Scan for the cell matching the given text and deliver its (X, Y) coordinate at center. 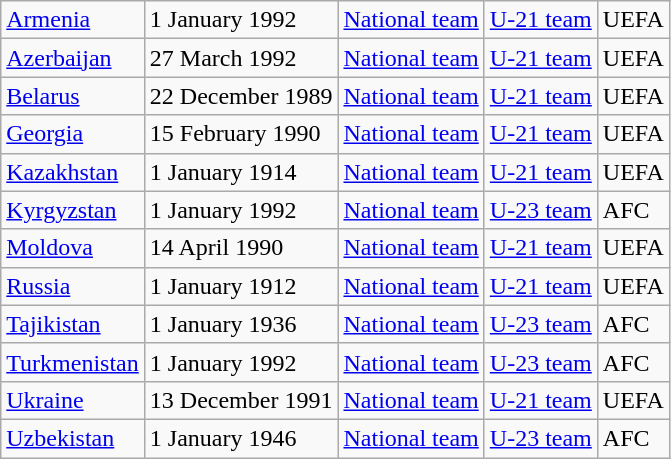
Uzbekistan (73, 438)
Tajikistan (73, 324)
Belarus (73, 96)
Armenia (73, 20)
Russia (73, 286)
Kazakhstan (73, 172)
1 January 1914 (241, 172)
Azerbaijan (73, 58)
1 January 1936 (241, 324)
15 February 1990 (241, 134)
Turkmenistan (73, 362)
22 December 1989 (241, 96)
Ukraine (73, 400)
Kyrgyzstan (73, 210)
27 March 1992 (241, 58)
13 December 1991 (241, 400)
14 April 1990 (241, 248)
1 January 1912 (241, 286)
Georgia (73, 134)
1 January 1946 (241, 438)
Moldova (73, 248)
